Capture the cell that displays the provided text and extract its [x, y] central coordinate. 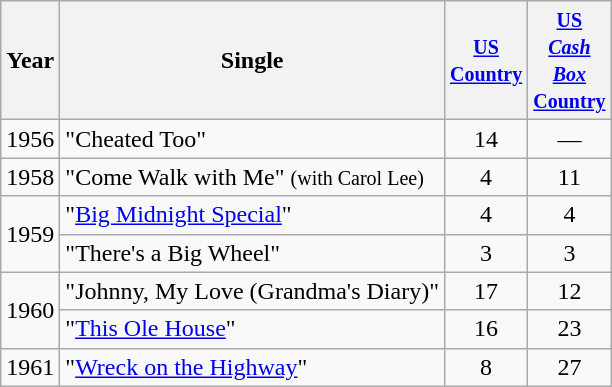
"Big Midnight Special" [252, 215]
"This Ole House" [252, 329]
1956 [30, 139]
27 [570, 367]
1960 [30, 310]
1961 [30, 367]
23 [570, 329]
14 [486, 139]
"There's a Big Wheel" [252, 253]
US Cash Box Country [570, 60]
1958 [30, 177]
Year [30, 60]
"Johnny, My Love (Grandma's Diary)" [252, 291]
— [570, 139]
US Country [486, 60]
12 [570, 291]
"Cheated Too" [252, 139]
11 [570, 177]
"Come Walk with Me" (with Carol Lee) [252, 177]
1959 [30, 234]
"Wreck on the Highway" [252, 367]
17 [486, 291]
Single [252, 60]
8 [486, 367]
16 [486, 329]
